Identify which cell holds the provided text, then report its [X, Y] central coordinate. 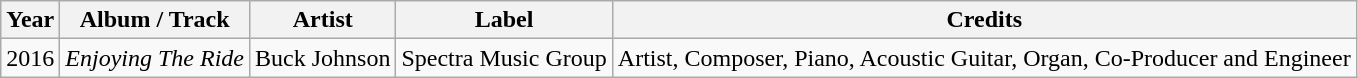
Enjoying The Ride [155, 58]
Artist [323, 20]
Label [504, 20]
Spectra Music Group [504, 58]
Buck Johnson [323, 58]
Artist, Composer, Piano, Acoustic Guitar, Organ, Co-Producer and Engineer [984, 58]
Year [30, 20]
Credits [984, 20]
Album / Track [155, 20]
2016 [30, 58]
